From the cell containing the given text, extract its center point as (X, Y) coordinate. 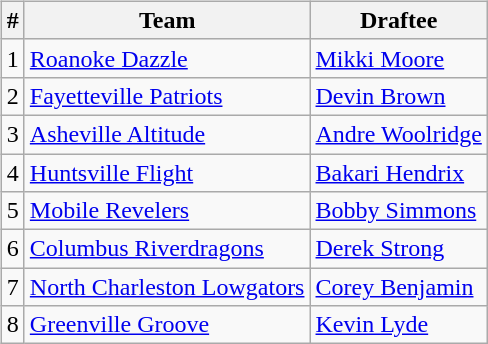
Devin Brown (398, 96)
Kevin Lyde (398, 325)
Huntsville Flight (167, 173)
2 (12, 96)
Greenville Groove (167, 325)
Asheville Altitude (167, 134)
4 (12, 173)
5 (12, 211)
1 (12, 58)
Roanoke Dazzle (167, 58)
Andre Woolridge (398, 134)
Team (167, 20)
# (12, 20)
Mobile Revelers (167, 211)
Columbus Riverdragons (167, 249)
Draftee (398, 20)
7 (12, 287)
Corey Benjamin (398, 287)
Derek Strong (398, 249)
6 (12, 249)
Bobby Simmons (398, 211)
Mikki Moore (398, 58)
North Charleston Lowgators (167, 287)
Bakari Hendrix (398, 173)
Fayetteville Patriots (167, 96)
3 (12, 134)
8 (12, 325)
